Output the [X, Y] coordinate of the center of the cell containing the given text.  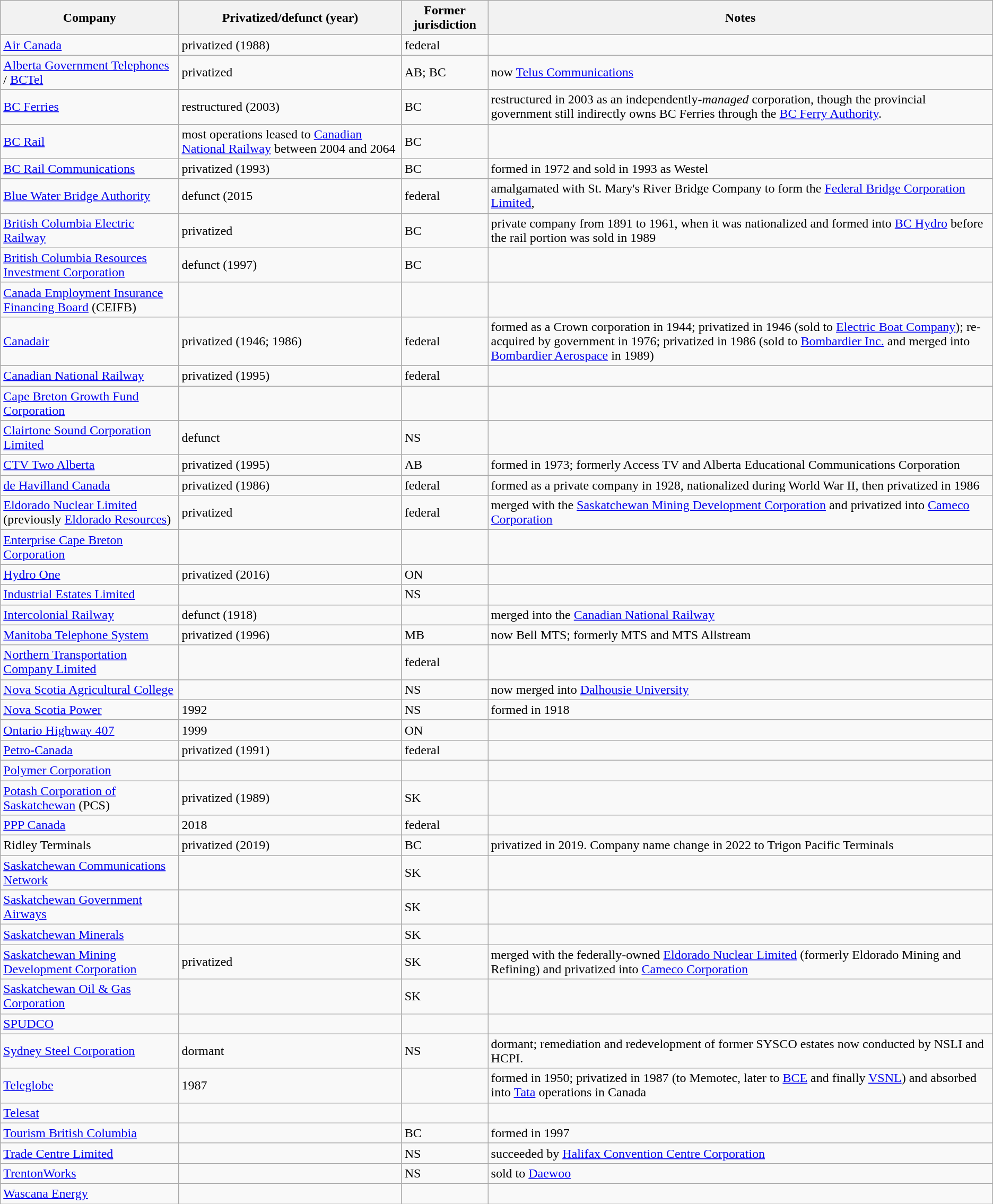
Wascana Energy [90, 1193]
privatized (1993) [290, 169]
now Bell MTS; formerly MTS and MTS Allstream [741, 635]
Enterprise Cape Breton Corporation [90, 547]
most operations leased to Canadian National Railway between 2004 and 2064 [290, 141]
defunct (1918) [290, 615]
now merged into Dalhousie University [741, 690]
privatized in 2019. Company name change in 2022 to Trigon Pacific Terminals [741, 845]
Clairtone Sound Corporation Limited [90, 438]
Former jurisdiction [445, 18]
SPUDCO [90, 1024]
Industrial Estates Limited [90, 595]
Canadair [90, 341]
privatized (2019) [290, 845]
private company from 1891 to 1961, when it was nationalized and formed into BC Hydro before the rail portion was sold in 1989 [741, 230]
Trade Centre Limited [90, 1153]
restructured (2003) [290, 107]
Northern Transportation Company Limited [90, 662]
merged with the federally-owned Eldorado Nuclear Limited (formerly Eldorado Mining and Refining) and privatized into Cameco Corporation [741, 962]
dormant [290, 1051]
Petro-Canada [90, 750]
Eldorado Nuclear Limited (previously Eldorado Resources) [90, 512]
Saskatchewan Government Airways [90, 907]
dormant; remediation and redevelopment of former SYSCO estates now conducted by NSLI and HCPI. [741, 1051]
Air Canada [90, 45]
Company [90, 18]
Nova Scotia Power [90, 710]
Hydro One [90, 574]
privatized (1986) [290, 485]
Canada Employment Insurance Financing Board (CEIFB) [90, 299]
formed in 1973; formerly Access TV and Alberta Educational Communications Corporation [741, 465]
2018 [290, 825]
Ridley Terminals [90, 845]
Manitoba Telephone System [90, 635]
BC Rail Communications [90, 169]
now Telus Communications [741, 72]
Privatized/defunct (year) [290, 18]
amalgamated with St. Mary's River Bridge Company to form the Federal Bridge Corporation Limited, [741, 196]
Telesat [90, 1113]
TrentonWorks [90, 1173]
formed as a private company in 1928, nationalized during World War II, then privatized in 1986 [741, 485]
Blue Water Bridge Authority [90, 196]
BC Rail [90, 141]
Saskatchewan Oil & Gas Corporation [90, 996]
Potash Corporation of Saskatchewan (PCS) [90, 798]
PPP Canada [90, 825]
defunct (2015 [290, 196]
formed in 1918 [741, 710]
1987 [290, 1085]
Ontario Highway 407 [90, 730]
privatized (1988) [290, 45]
formed in 1997 [741, 1133]
Cape Breton Growth Fund Corporation [90, 403]
privatized (1946; 1986) [290, 341]
Polymer Corporation [90, 770]
merged into the Canadian National Railway [741, 615]
MB [445, 635]
Saskatchewan Communications Network [90, 873]
de Havilland Canada [90, 485]
formed in 1972 and sold in 1993 as Westel [741, 169]
AB; BC [445, 72]
privatized (1991) [290, 750]
privatized (1989) [290, 798]
CTV Two Alberta [90, 465]
Saskatchewan Mining Development Corporation [90, 962]
privatized (2016) [290, 574]
formed in 1950; privatized in 1987 (to Memotec, later to BCE and finally VSNL) and absorbed into Tata operations in Canada [741, 1085]
sold to Daewoo [741, 1173]
Tourism British Columbia [90, 1133]
Canadian National Railway [90, 376]
privatized (1996) [290, 635]
British Columbia Resources Investment Corporation [90, 265]
BC Ferries [90, 107]
succeeded by Halifax Convention Centre Corporation [741, 1153]
1992 [290, 710]
Intercolonial Railway [90, 615]
defunct (1997) [290, 265]
British Columbia Electric Railway [90, 230]
Saskatchewan Minerals [90, 935]
1999 [290, 730]
Sydney Steel Corporation [90, 1051]
Teleglobe [90, 1085]
defunct [290, 438]
Alberta Government Telephones / BCTel [90, 72]
AB [445, 465]
Nova Scotia Agricultural College [90, 690]
merged with the Saskatchewan Mining Development Corporation and privatized into Cameco Corporation [741, 512]
Notes [741, 18]
